Pinpoint the cell where the given text exists, returning its (x, y) midpoint coordinate. 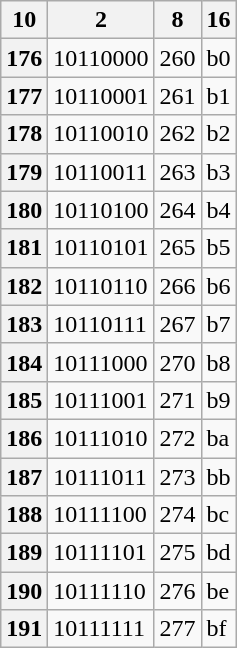
182 (24, 286)
262 (178, 134)
187 (24, 477)
179 (24, 172)
bc (218, 515)
176 (24, 58)
274 (178, 515)
10110010 (101, 134)
10110110 (101, 286)
180 (24, 210)
b7 (218, 324)
261 (178, 96)
264 (178, 210)
10110111 (101, 324)
b8 (218, 362)
10111110 (101, 591)
265 (178, 248)
b3 (218, 172)
188 (24, 515)
2 (101, 20)
bd (218, 553)
bf (218, 629)
181 (24, 248)
10111000 (101, 362)
10111101 (101, 553)
191 (24, 629)
b5 (218, 248)
b1 (218, 96)
260 (178, 58)
ba (218, 438)
190 (24, 591)
10111001 (101, 400)
10 (24, 20)
10111011 (101, 477)
b6 (218, 286)
267 (178, 324)
b2 (218, 134)
10111111 (101, 629)
186 (24, 438)
273 (178, 477)
bb (218, 477)
10110100 (101, 210)
270 (178, 362)
8 (178, 20)
183 (24, 324)
177 (24, 96)
263 (178, 172)
b4 (218, 210)
275 (178, 553)
10110001 (101, 96)
276 (178, 591)
10110000 (101, 58)
be (218, 591)
184 (24, 362)
10111010 (101, 438)
b0 (218, 58)
b9 (218, 400)
10111100 (101, 515)
16 (218, 20)
10110101 (101, 248)
266 (178, 286)
189 (24, 553)
178 (24, 134)
272 (178, 438)
10110011 (101, 172)
277 (178, 629)
185 (24, 400)
271 (178, 400)
